For the text-containing cell, return its midpoint in (X, Y) coordinate format. 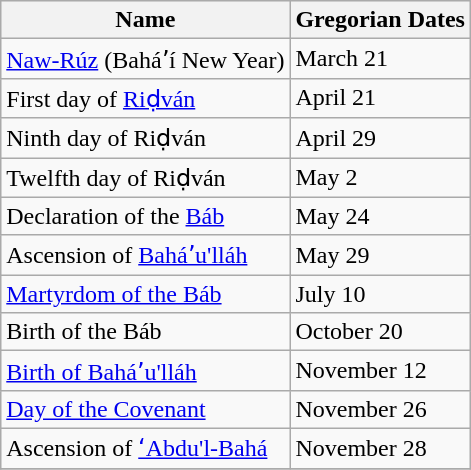
Name (146, 20)
Martyrdom of the Báb (146, 294)
November 26 (380, 409)
March 21 (380, 59)
October 20 (380, 332)
Ninth day of Riḍván (146, 138)
Ascension of Baháʼu'lláh (146, 255)
Naw-Rúz (Baháʼí New Year) (146, 59)
April 29 (380, 138)
Birth of Baháʼu'lláh (146, 371)
Birth of the Báb (146, 332)
May 2 (380, 178)
April 21 (380, 98)
First day of Riḍván (146, 98)
May 24 (380, 216)
Twelfth day of Riḍván (146, 178)
Gregorian Dates (380, 20)
July 10 (380, 294)
May 29 (380, 255)
November 28 (380, 448)
Day of the Covenant (146, 409)
Ascension of ʻAbdu'l-Bahá (146, 448)
November 12 (380, 371)
Declaration of the Báb (146, 216)
